For the text-containing cell, return its midpoint in (x, y) coordinate format. 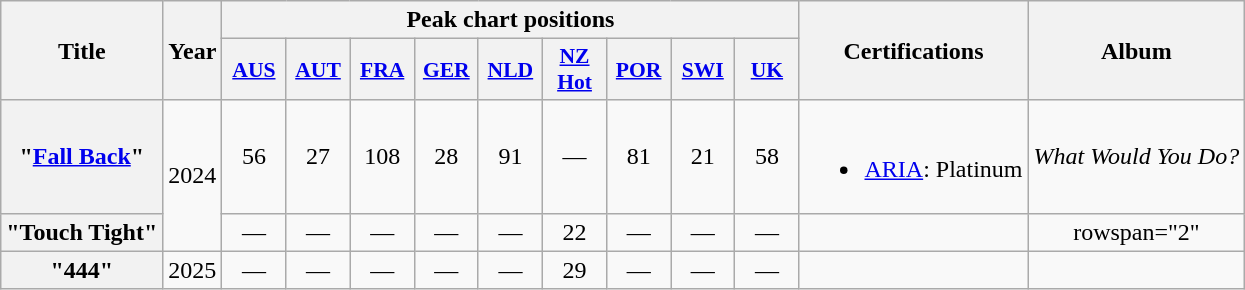
"Touch Tight" (82, 232)
GER (446, 70)
28 (446, 156)
Certifications (914, 50)
NZHot (574, 70)
AUT (318, 70)
91 (510, 156)
Title (82, 50)
POR (639, 70)
Album (1136, 50)
What Would You Do? (1136, 156)
"Fall Back" (82, 156)
58 (767, 156)
NLD (510, 70)
27 (318, 156)
Year (192, 50)
29 (574, 270)
22 (574, 232)
rowspan="2" (1136, 232)
"444" (82, 270)
UK (767, 70)
AUS (254, 70)
56 (254, 156)
FRA (382, 70)
81 (639, 156)
SWI (703, 70)
21 (703, 156)
2024 (192, 176)
ARIA: Platinum (914, 156)
2025 (192, 270)
Peak chart positions (510, 20)
108 (382, 156)
